Capture the cell that displays the provided text and extract its (X, Y) central coordinate. 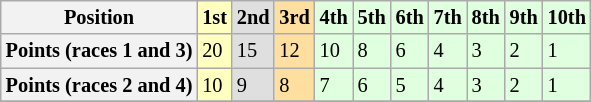
7 (334, 85)
Position (100, 17)
20 (214, 51)
Points (races 2 and 4) (100, 85)
12 (294, 51)
10th (567, 17)
8th (486, 17)
2nd (254, 17)
3rd (294, 17)
6th (410, 17)
15 (254, 51)
5 (410, 85)
Points (races 1 and 3) (100, 51)
4th (334, 17)
7th (448, 17)
9 (254, 85)
9th (524, 17)
5th (372, 17)
1st (214, 17)
